Detect which cell encompasses the target text, then output its [X, Y] center coordinate. 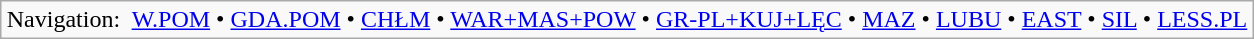
Navigation: W.POM • GDA.POM • CHŁM • WAR+MAS+POW • GR-PL+KUJ+LĘC • MAZ • LUBU • EAST • SIL • LESS.PL [627, 20]
